Output the (X, Y) coordinate of the center of the cell containing the given text.  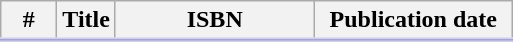
# (29, 21)
Title (86, 21)
Publication date (414, 21)
ISBN (214, 21)
